For the text-containing cell, return its midpoint in (X, Y) coordinate format. 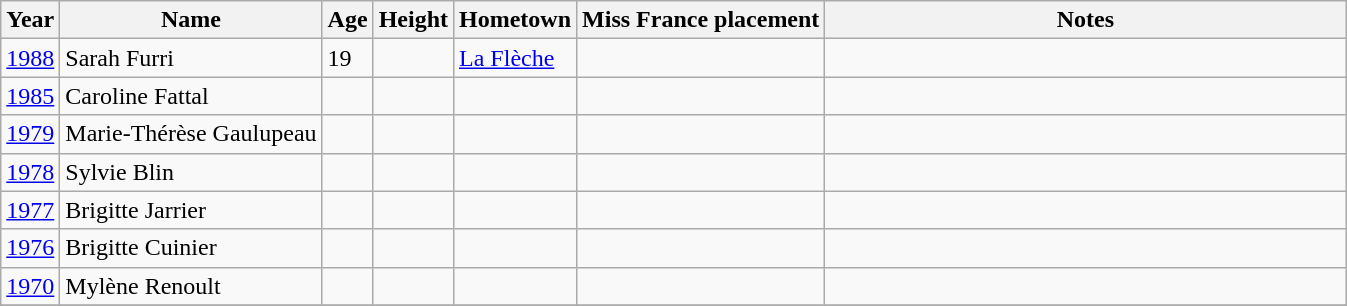
1977 (30, 210)
Sylvie Blin (191, 172)
Height (413, 20)
Miss France placement (701, 20)
Brigitte Cuinier (191, 248)
1988 (30, 58)
Mylène Renoult (191, 286)
Sarah Furri (191, 58)
Marie-Thérèse Gaulupeau (191, 134)
Brigitte Jarrier (191, 210)
Age (348, 20)
Year (30, 20)
Hometown (516, 20)
1985 (30, 96)
Caroline Fattal (191, 96)
1976 (30, 248)
19 (348, 58)
La Flèche (516, 58)
Name (191, 20)
1970 (30, 286)
1978 (30, 172)
Notes (1086, 20)
1979 (30, 134)
